Provide the (X, Y) coordinate of the cell's center where the given text is located.  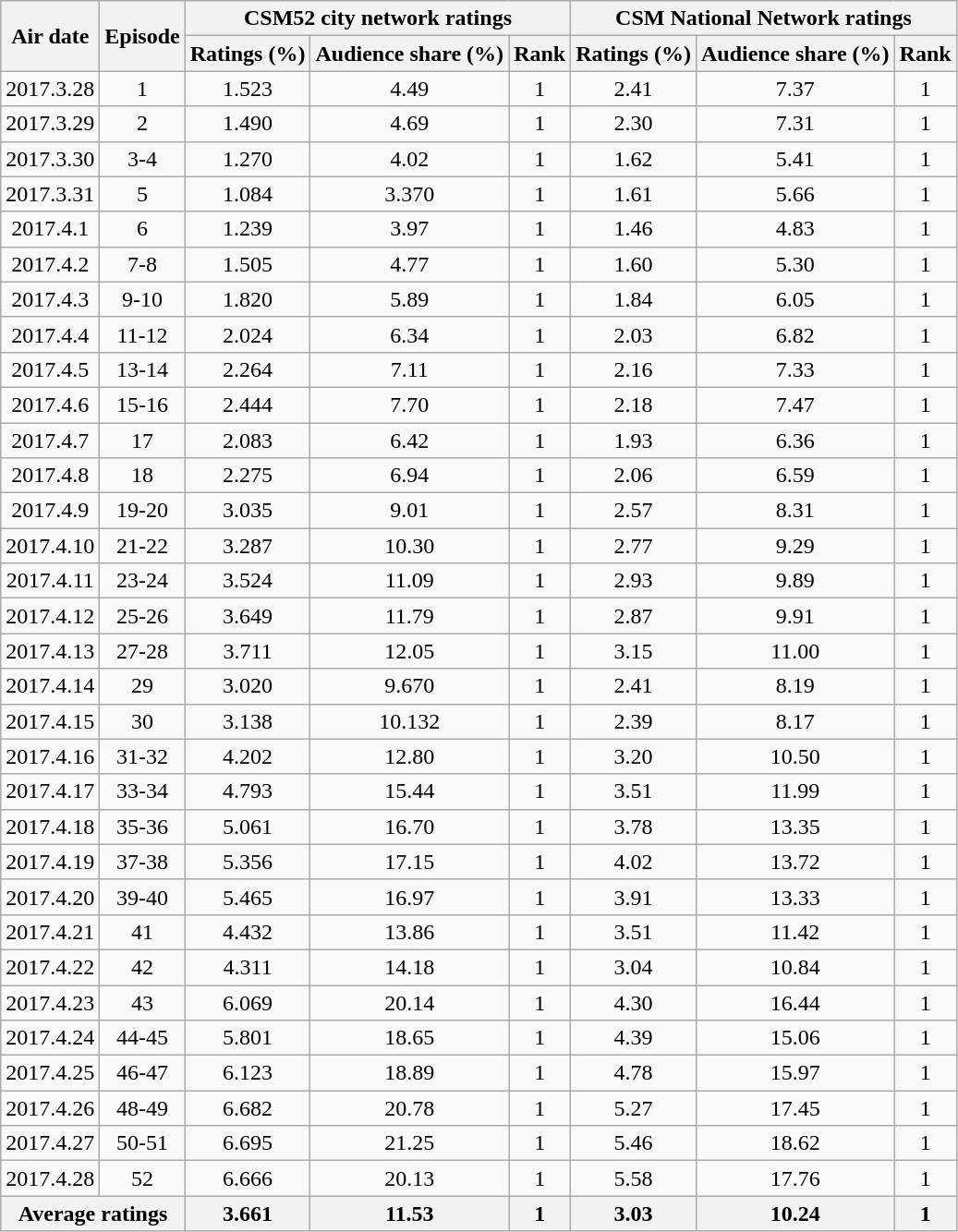
5.41 (794, 159)
2017.4.21 (50, 932)
2017.4.25 (50, 1073)
2017.4.15 (50, 721)
2.77 (634, 546)
6.123 (248, 1073)
29 (142, 686)
25-26 (142, 616)
27-28 (142, 651)
13.86 (410, 932)
17.76 (794, 1178)
2017.4.16 (50, 756)
2017.4.28 (50, 1178)
15.97 (794, 1073)
37-38 (142, 862)
5.46 (634, 1143)
13.35 (794, 827)
2017.4.17 (50, 791)
15.44 (410, 791)
7.47 (794, 405)
52 (142, 1178)
17.45 (794, 1108)
6.682 (248, 1108)
1.84 (634, 299)
11-12 (142, 334)
5 (142, 194)
21-22 (142, 546)
7.11 (410, 369)
3.287 (248, 546)
48-49 (142, 1108)
2 (142, 124)
13.72 (794, 862)
2017.4.18 (50, 827)
4.202 (248, 756)
2.16 (634, 369)
1.61 (634, 194)
42 (142, 967)
18.62 (794, 1143)
11.00 (794, 651)
3.78 (634, 827)
7-8 (142, 264)
1.60 (634, 264)
2.93 (634, 581)
19-20 (142, 511)
7.31 (794, 124)
6.36 (794, 441)
2.275 (248, 476)
3.97 (410, 229)
2017.3.28 (50, 89)
2.87 (634, 616)
8.19 (794, 686)
2017.4.10 (50, 546)
2017.4.7 (50, 441)
1.523 (248, 89)
9.89 (794, 581)
14.18 (410, 967)
1.239 (248, 229)
2017.4.11 (50, 581)
10.24 (794, 1214)
9-10 (142, 299)
2017.4.20 (50, 897)
6.94 (410, 476)
2017.4.22 (50, 967)
5.801 (248, 1038)
2017.4.6 (50, 405)
30 (142, 721)
21.25 (410, 1143)
5.465 (248, 897)
3-4 (142, 159)
2017.4.13 (50, 651)
2.18 (634, 405)
10.50 (794, 756)
35-36 (142, 827)
2017.4.2 (50, 264)
3.04 (634, 967)
1.46 (634, 229)
Episode (142, 36)
7.70 (410, 405)
1.490 (248, 124)
Average ratings (93, 1214)
2.06 (634, 476)
3.661 (248, 1214)
3.20 (634, 756)
3.035 (248, 511)
6.82 (794, 334)
1.62 (634, 159)
11.79 (410, 616)
2017.4.9 (50, 511)
4.78 (634, 1073)
2017.4.23 (50, 1002)
18.89 (410, 1073)
11.42 (794, 932)
2017.4.12 (50, 616)
5.66 (794, 194)
4.311 (248, 967)
9.01 (410, 511)
4.69 (410, 124)
17 (142, 441)
41 (142, 932)
7.37 (794, 89)
2.024 (248, 334)
2017.4.3 (50, 299)
3.020 (248, 686)
4.432 (248, 932)
11.99 (794, 791)
16.97 (410, 897)
4.30 (634, 1002)
6.666 (248, 1178)
20.14 (410, 1002)
CSM National Network ratings (763, 18)
39-40 (142, 897)
1.505 (248, 264)
4.793 (248, 791)
2017.4.26 (50, 1108)
2017.3.31 (50, 194)
6.05 (794, 299)
16.44 (794, 1002)
6.695 (248, 1143)
50-51 (142, 1143)
17.15 (410, 862)
46-47 (142, 1073)
2.444 (248, 405)
2.30 (634, 124)
2017.4.4 (50, 334)
18 (142, 476)
CSM52 city network ratings (377, 18)
3.15 (634, 651)
3.91 (634, 897)
12.05 (410, 651)
5.356 (248, 862)
4.83 (794, 229)
20.13 (410, 1178)
1.820 (248, 299)
2017.3.30 (50, 159)
4.49 (410, 89)
2017.4.8 (50, 476)
6 (142, 229)
2017.4.27 (50, 1143)
1.084 (248, 194)
5.30 (794, 264)
Air date (50, 36)
2017.4.5 (50, 369)
8.17 (794, 721)
3.370 (410, 194)
10.132 (410, 721)
15.06 (794, 1038)
16.70 (410, 827)
43 (142, 1002)
2.264 (248, 369)
18.65 (410, 1038)
2017.4.1 (50, 229)
2.39 (634, 721)
6.34 (410, 334)
6.069 (248, 1002)
2.03 (634, 334)
8.31 (794, 511)
9.670 (410, 686)
1.93 (634, 441)
5.061 (248, 827)
15-16 (142, 405)
9.29 (794, 546)
1.270 (248, 159)
6.59 (794, 476)
44-45 (142, 1038)
11.09 (410, 581)
33-34 (142, 791)
20.78 (410, 1108)
3.138 (248, 721)
31-32 (142, 756)
2017.4.14 (50, 686)
3.524 (248, 581)
10.30 (410, 546)
11.53 (410, 1214)
3.711 (248, 651)
13-14 (142, 369)
3.03 (634, 1214)
10.84 (794, 967)
2017.3.29 (50, 124)
5.89 (410, 299)
4.77 (410, 264)
4.39 (634, 1038)
5.27 (634, 1108)
13.33 (794, 897)
2.083 (248, 441)
7.33 (794, 369)
12.80 (410, 756)
6.42 (410, 441)
9.91 (794, 616)
2017.4.24 (50, 1038)
2.57 (634, 511)
23-24 (142, 581)
5.58 (634, 1178)
2017.4.19 (50, 862)
3.649 (248, 616)
